Detect which cell encompasses the target text, then output its [X, Y] center coordinate. 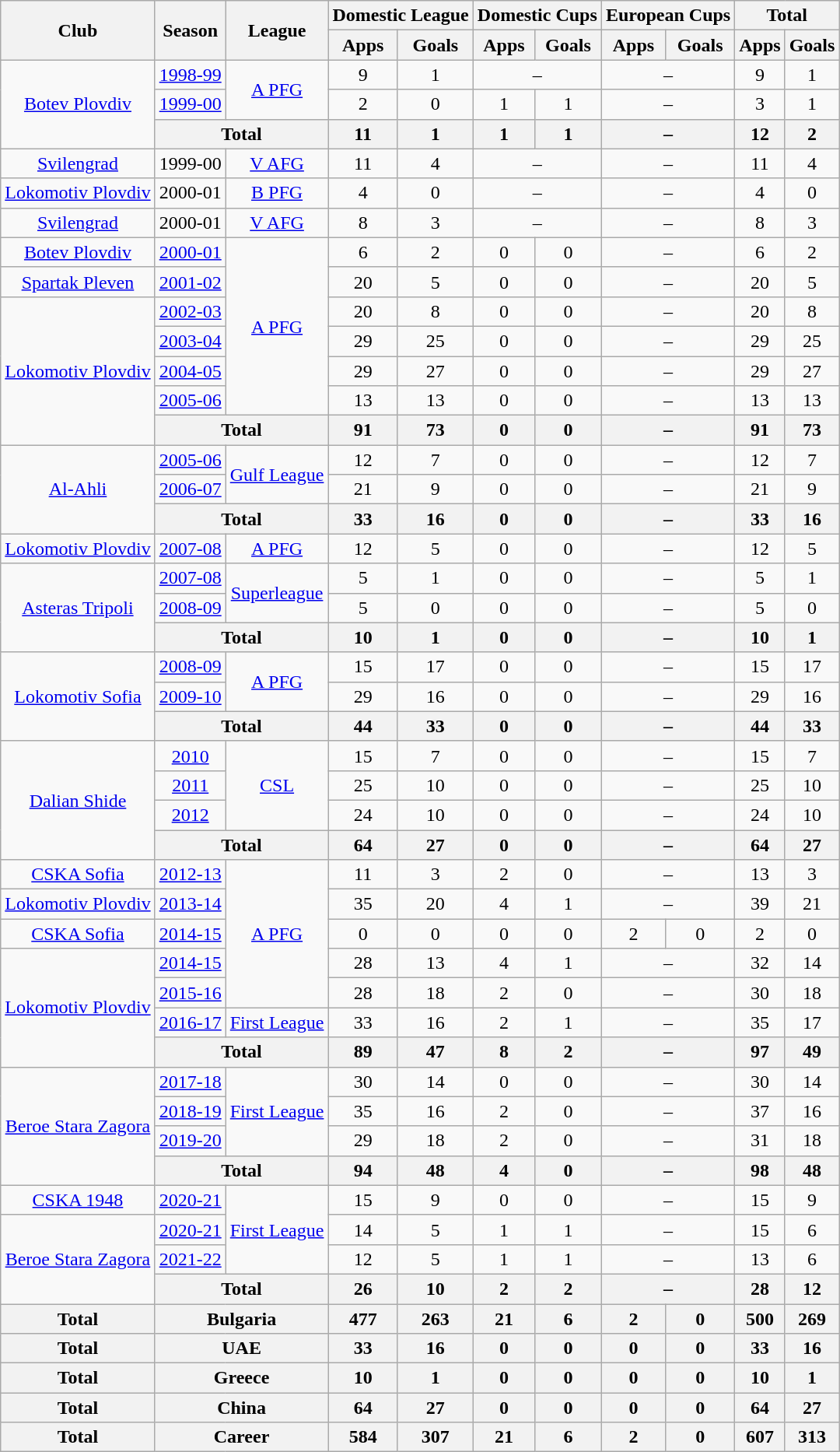
31 [760, 1141]
Bulgaria [241, 1319]
2019-20 [190, 1141]
2010 [190, 756]
269 [812, 1319]
China [241, 1408]
Season [190, 30]
94 [362, 1170]
97 [760, 1052]
CSL [277, 785]
1998-99 [190, 75]
Dalian Shide [78, 800]
2016-17 [190, 1022]
263 [436, 1319]
Al-Ahli [78, 489]
32 [760, 963]
European Cups [667, 16]
B PFG [277, 193]
Club [78, 30]
2002-03 [190, 311]
584 [362, 1437]
2001-02 [190, 282]
2006-07 [190, 489]
313 [812, 1437]
2004-05 [190, 371]
500 [760, 1319]
Domestic Cups [537, 16]
2011 [190, 785]
49 [812, 1052]
37 [760, 1111]
Gulf League [277, 475]
89 [362, 1052]
Spartak Pleven [78, 282]
2003-04 [190, 341]
2017-18 [190, 1082]
2012-13 [190, 875]
47 [436, 1052]
UAE [241, 1349]
2015-16 [190, 993]
League [277, 30]
2013-14 [190, 904]
2018-19 [190, 1111]
Domestic League [401, 16]
98 [760, 1170]
Superleague [277, 593]
Lokomotiv Sofia [78, 696]
607 [760, 1437]
307 [436, 1437]
477 [362, 1319]
39 [760, 904]
Career [241, 1437]
2012 [190, 815]
2009-10 [190, 696]
2021-22 [190, 1259]
Greece [241, 1378]
CSKA 1948 [78, 1200]
Asteras Tripoli [78, 608]
26 [362, 1289]
